Determine the (x, y) coordinate at the center of the cell enclosing the given text.  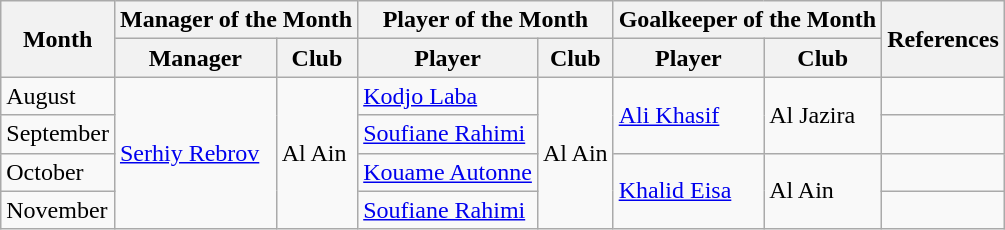
References (944, 39)
Player of the Month (486, 20)
August (58, 96)
Month (58, 39)
September (58, 134)
Goalkeeper of the Month (748, 20)
October (58, 172)
November (58, 210)
Khalid Eisa (688, 191)
Ali Khasif (688, 115)
Al Jazira (823, 115)
Manager (195, 58)
Kouame Autonne (448, 172)
Kodjo Laba (448, 96)
Manager of the Month (236, 20)
Serhiy Rebrov (195, 153)
